Search for the cell housing the specified text and yield its (X, Y) center coordinate. 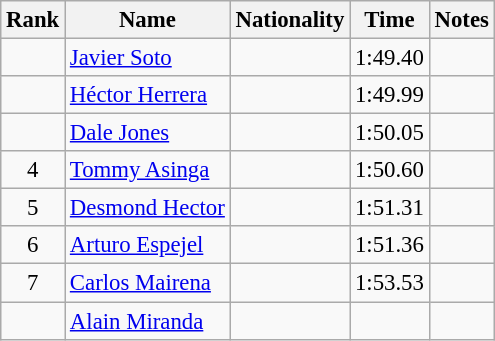
Rank (33, 20)
Carlos Mairena (148, 283)
1:51.36 (390, 245)
1:53.53 (390, 283)
Arturo Espejel (148, 245)
Dale Jones (148, 133)
Javier Soto (148, 58)
Desmond Hector (148, 208)
1:51.31 (390, 208)
7 (33, 283)
1:49.40 (390, 58)
Notes (462, 20)
5 (33, 208)
6 (33, 245)
1:50.60 (390, 170)
Tommy Asinga (148, 170)
Name (148, 20)
1:49.99 (390, 95)
4 (33, 170)
Nationality (290, 20)
1:50.05 (390, 133)
Alain Miranda (148, 321)
Héctor Herrera (148, 95)
Time (390, 20)
